Scan for the cell matching the given text and deliver its (x, y) coordinate at center. 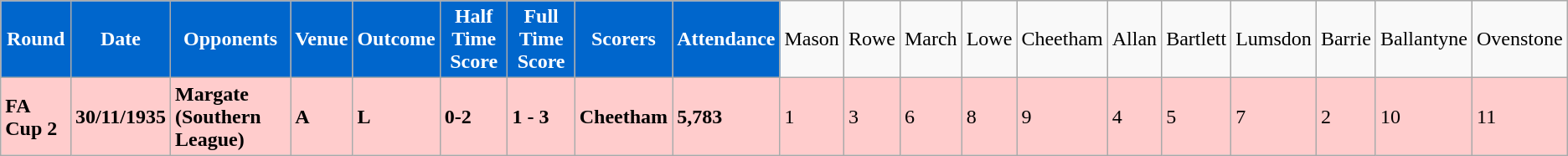
Opponents (230, 39)
1 - 3 (541, 117)
Attendance (726, 39)
10 (1424, 117)
Rowe (871, 39)
L (396, 117)
Lumsdon (1274, 39)
Allan (1134, 39)
6 (931, 117)
Outcome (396, 39)
FA Cup 2 (36, 117)
5 (1196, 117)
Bartlett (1196, 39)
Margate (Southern League) (230, 117)
7 (1274, 117)
Barrie (1345, 39)
8 (989, 117)
March (931, 39)
2 (1345, 117)
Ballantyne (1424, 39)
Date (121, 39)
0-2 (474, 117)
5,783 (726, 117)
4 (1134, 117)
3 (871, 117)
Lowe (989, 39)
Venue (322, 39)
9 (1062, 117)
Half Time Score (474, 39)
1 (812, 117)
Ovenstone (1519, 39)
A (322, 117)
11 (1519, 117)
30/11/1935 (121, 117)
Full Time Score (541, 39)
Scorers (623, 39)
Round (36, 39)
Mason (812, 39)
